Output the [x, y] coordinate of the center of the cell containing the given text.  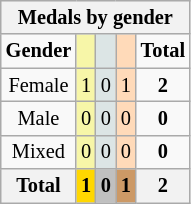
Gender [38, 51]
Male [38, 118]
Mixed [38, 152]
Medals by gender [96, 17]
Female [38, 85]
